Locate the cell with the specified text and output its (X, Y) center coordinate. 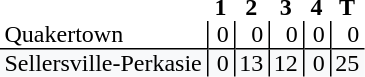
25 (347, 63)
Sellersville-Perkasie (104, 63)
13 (251, 63)
12 (286, 63)
Quakertown (104, 35)
